Find where the given text appears and provide that cell's center as (x, y) coordinate. 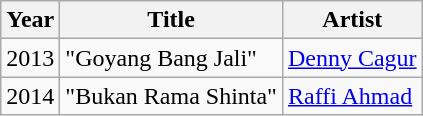
"Bukan Rama Shinta" (172, 96)
2013 (30, 58)
Artist (352, 20)
Year (30, 20)
2014 (30, 96)
Raffi Ahmad (352, 96)
"Goyang Bang Jali" (172, 58)
Denny Cagur (352, 58)
Title (172, 20)
